Locate the cell with the specified text and output its (x, y) center coordinate. 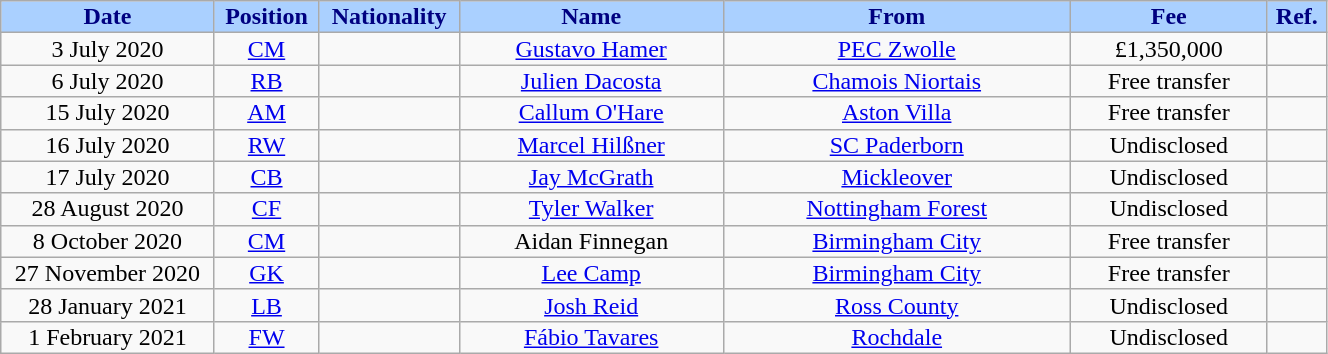
Callum O'Hare (591, 113)
28 January 2021 (108, 305)
16 July 2020 (108, 145)
Lee Camp (591, 273)
15 July 2020 (108, 113)
RB (266, 81)
Position (266, 17)
Aston Villa (896, 113)
Chamois Niortais (896, 81)
SC Paderborn (896, 145)
£1,350,000 (1168, 49)
From (896, 17)
LB (266, 305)
8 October 2020 (108, 241)
Ref. (1296, 17)
Date (108, 17)
6 July 2020 (108, 81)
Nottingham Forest (896, 209)
CF (266, 209)
Aidan Finnegan (591, 241)
28 August 2020 (108, 209)
FW (266, 337)
Gustavo Hamer (591, 49)
Rochdale (896, 337)
Ross County (896, 305)
1 February 2021 (108, 337)
Julien Dacosta (591, 81)
Fábio Tavares (591, 337)
Fee (1168, 17)
Marcel Hilßner (591, 145)
AM (266, 113)
Jay McGrath (591, 177)
Name (591, 17)
3 July 2020 (108, 49)
RW (266, 145)
17 July 2020 (108, 177)
PEC Zwolle (896, 49)
GK (266, 273)
Mickleover (896, 177)
27 November 2020 (108, 273)
Nationality (389, 17)
Josh Reid (591, 305)
Tyler Walker (591, 209)
CB (266, 177)
